Capture the cell that displays the provided text and extract its [X, Y] central coordinate. 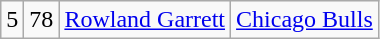
Chicago Bulls [305, 20]
Rowland Garrett [145, 20]
78 [42, 20]
5 [12, 20]
